Extract the (x, y) coordinate from the center of the cell holding the provided text.  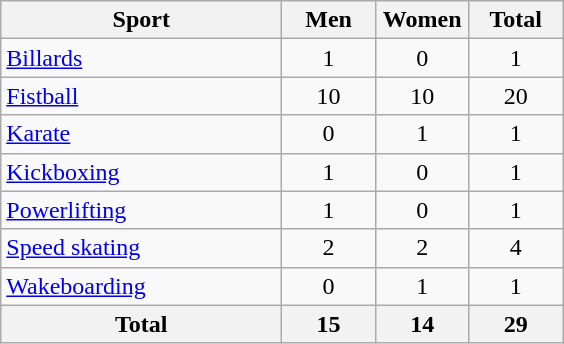
Karate (142, 134)
Speed skating (142, 248)
Men (329, 20)
Billards (142, 58)
4 (516, 248)
29 (516, 324)
14 (422, 324)
Sport (142, 20)
20 (516, 96)
Fistball (142, 96)
Women (422, 20)
Powerlifting (142, 210)
Wakeboarding (142, 286)
15 (329, 324)
Kickboxing (142, 172)
